Pinpoint the cell where the given text exists, returning its (X, Y) midpoint coordinate. 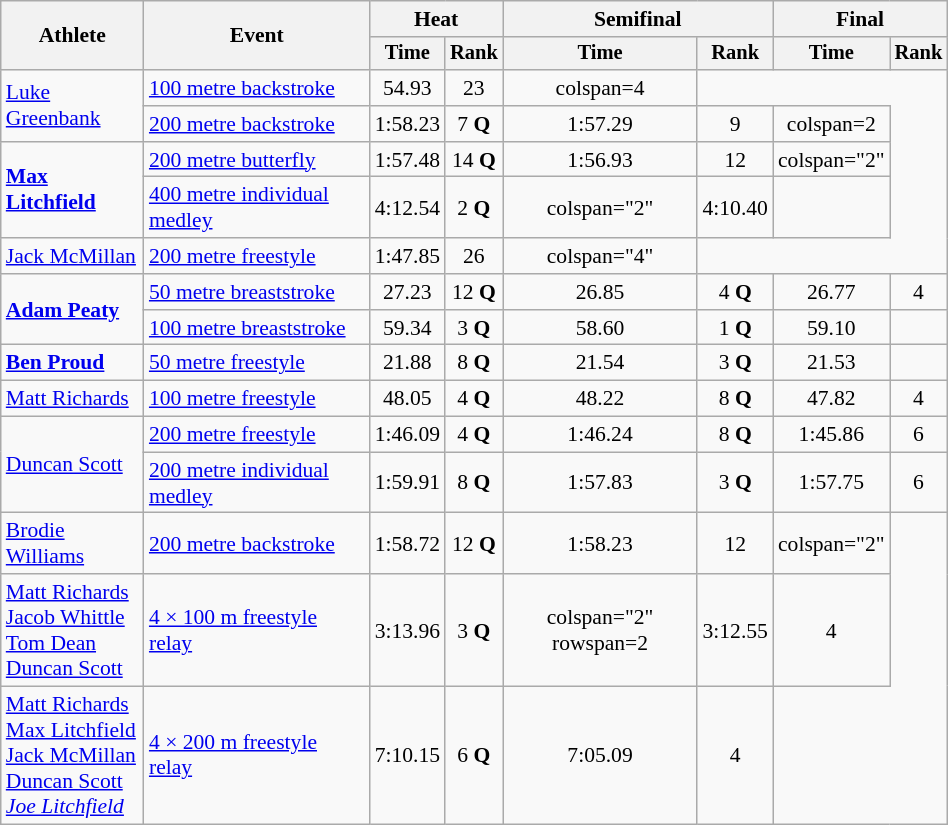
23 (474, 88)
Final (860, 19)
48.05 (408, 399)
Heat (436, 19)
1:46.24 (600, 435)
colspan="2" rowspan=2 (600, 630)
Matt RichardsMax Litchfield Jack McMillan Duncan ScottJoe Litchfield (72, 756)
400 metre individual medley (257, 208)
1:57.48 (408, 160)
4 × 200 m freestyle relay (257, 756)
Luke Greenbank (72, 106)
21.88 (408, 363)
100 metre freestyle (257, 399)
47.82 (832, 399)
colspan=2 (832, 124)
54.93 (408, 88)
59.10 (832, 328)
1:46.09 (408, 435)
7 Q (474, 124)
200 metre individual medley (257, 482)
1:45.86 (832, 435)
4:12.54 (408, 208)
26 (474, 256)
21.54 (600, 363)
9 (734, 124)
48.22 (600, 399)
1 Q (734, 328)
Duncan Scott (72, 466)
4 × 100 m freestyle relay (257, 630)
3:12.55 (734, 630)
Adam Peaty (72, 310)
7:05.09 (600, 756)
Athlete (72, 36)
50 metre freestyle (257, 363)
2 Q (474, 208)
Event (257, 36)
Semifinal (638, 19)
6 Q (474, 756)
50 metre breaststroke (257, 292)
200 metre butterfly (257, 160)
27.23 (408, 292)
3:13.96 (408, 630)
Jack McMillan (72, 256)
58.60 (600, 328)
1:57.75 (832, 482)
26.85 (600, 292)
1:57.29 (600, 124)
7:10.15 (408, 756)
Brodie Williams (72, 544)
59.34 (408, 328)
21.53 (832, 363)
1:58.72 (408, 544)
100 metre backstroke (257, 88)
14 Q (474, 160)
26.77 (832, 292)
colspan="4" (600, 256)
Matt Richards (72, 399)
1:56.93 (600, 160)
100 metre breaststroke (257, 328)
colspan=4 (600, 88)
Ben Proud (72, 363)
1:59.91 (408, 482)
1:47.85 (408, 256)
4:10.40 (734, 208)
Max Litchfield (72, 190)
Matt RichardsJacob WhittleTom Dean Duncan Scott (72, 630)
1:57.83 (600, 482)
